Output the (x, y) coordinate of the center of the cell containing the given text.  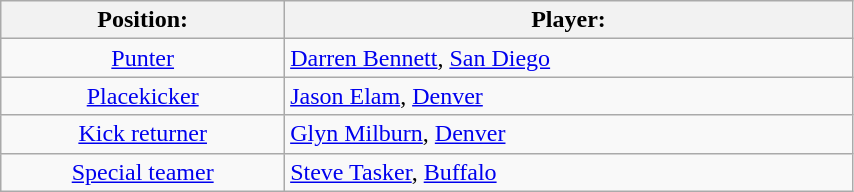
Kick returner (143, 134)
Special teamer (143, 172)
Player: (569, 20)
Jason Elam, Denver (569, 96)
Position: (143, 20)
Steve Tasker, Buffalo (569, 172)
Darren Bennett, San Diego (569, 58)
Placekicker (143, 96)
Punter (143, 58)
Glyn Milburn, Denver (569, 134)
